Capture the cell that displays the provided text and extract its (x, y) central coordinate. 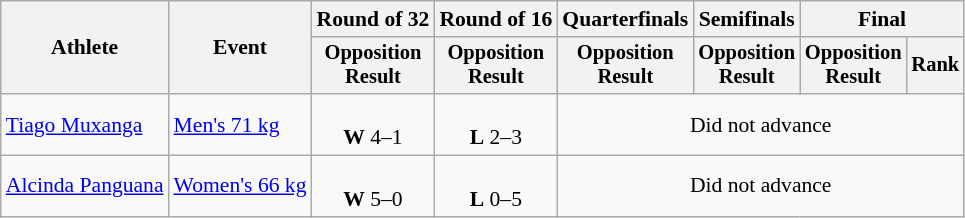
W 5–0 (374, 186)
Rank (936, 66)
Round of 32 (374, 19)
W 4–1 (374, 124)
L 2–3 (496, 124)
Athlete (85, 48)
Semifinals (746, 19)
Final (882, 19)
L 0–5 (496, 186)
Round of 16 (496, 19)
Tiago Muxanga (85, 124)
Men's 71 kg (240, 124)
Women's 66 kg (240, 186)
Event (240, 48)
Quarterfinals (625, 19)
Alcinda Panguana (85, 186)
